For the text-containing cell, return its midpoint in [x, y] coordinate format. 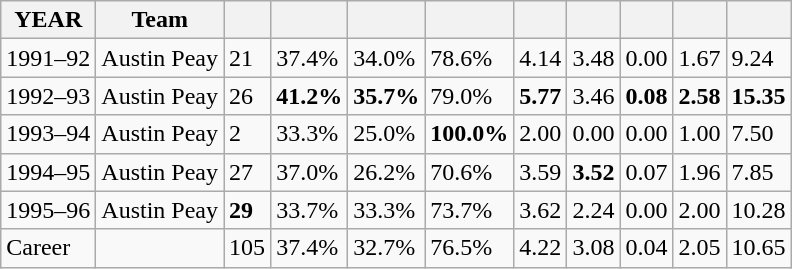
73.7% [470, 210]
105 [248, 248]
79.0% [470, 96]
35.7% [386, 96]
1.00 [700, 134]
1994–95 [48, 172]
100.0% [470, 134]
4.14 [540, 58]
25.0% [386, 134]
70.6% [470, 172]
7.50 [758, 134]
3.59 [540, 172]
21 [248, 58]
41.2% [310, 96]
Career [48, 248]
1.67 [700, 58]
3.48 [594, 58]
0.07 [646, 172]
4.22 [540, 248]
26.2% [386, 172]
3.52 [594, 172]
0.04 [646, 248]
78.6% [470, 58]
26 [248, 96]
3.62 [540, 210]
1.96 [700, 172]
32.7% [386, 248]
76.5% [470, 248]
3.46 [594, 96]
1995–96 [48, 210]
7.85 [758, 172]
37.0% [310, 172]
2.58 [700, 96]
34.0% [386, 58]
Team [160, 20]
2.05 [700, 248]
2.24 [594, 210]
33.7% [310, 210]
10.65 [758, 248]
15.35 [758, 96]
1993–94 [48, 134]
1992–93 [48, 96]
2 [248, 134]
9.24 [758, 58]
5.77 [540, 96]
10.28 [758, 210]
1991–92 [48, 58]
27 [248, 172]
3.08 [594, 248]
0.08 [646, 96]
YEAR [48, 20]
29 [248, 210]
